Find where the given text appears and provide that cell's center as (X, Y) coordinate. 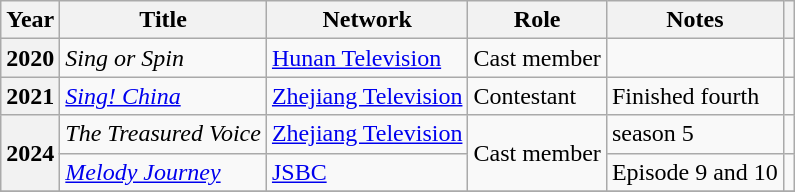
Title (164, 20)
Hunan Television (367, 58)
Sing! China (164, 96)
season 5 (694, 134)
Sing or Spin (164, 58)
Finished fourth (694, 96)
The Treasured Voice (164, 134)
2024 (30, 153)
JSBC (367, 172)
Notes (694, 20)
Contestant (537, 96)
Melody Journey (164, 172)
2020 (30, 58)
2021 (30, 96)
Year (30, 20)
Role (537, 20)
Episode 9 and 10 (694, 172)
Network (367, 20)
